Capture the cell that displays the provided text and extract its [x, y] central coordinate. 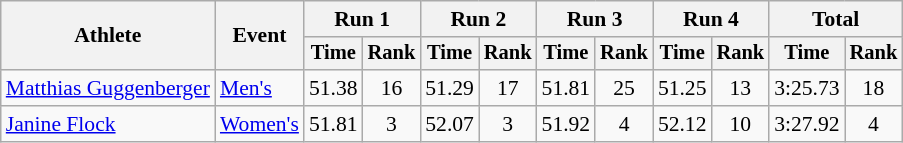
Run 1 [362, 19]
13 [741, 88]
16 [392, 88]
3:25.73 [806, 88]
Men's [260, 88]
51.92 [566, 124]
Total [836, 19]
Event [260, 36]
17 [508, 88]
Matthias Guggenberger [108, 88]
51.29 [450, 88]
51.38 [334, 88]
3:27.92 [806, 124]
52.07 [450, 124]
10 [741, 124]
Run 2 [478, 19]
25 [624, 88]
Women's [260, 124]
18 [874, 88]
Run 4 [711, 19]
Run 3 [595, 19]
51.25 [682, 88]
52.12 [682, 124]
Athlete [108, 36]
Janine Flock [108, 124]
